Return [X, Y] of the center of cell containing provided text 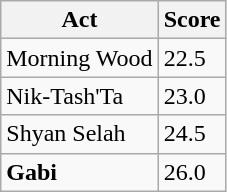
Shyan Selah [80, 134]
22.5 [192, 58]
24.5 [192, 134]
Act [80, 20]
Nik-Tash'Ta [80, 96]
26.0 [192, 172]
23.0 [192, 96]
Score [192, 20]
Morning Wood [80, 58]
Gabi [80, 172]
